Determine the (x, y) coordinate at the center of the cell enclosing the given text.  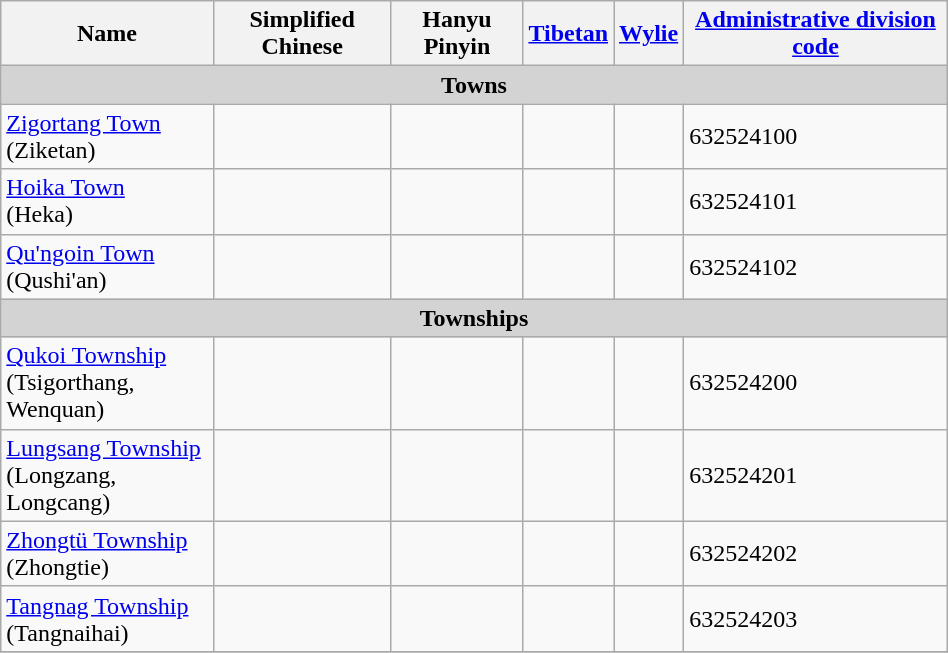
632524200 (816, 383)
Tangnag Township(Tangnaihai) (107, 618)
Lungsang Township(Longzang, Longcang) (107, 475)
Zigortang Town(Ziketan) (107, 136)
632524203 (816, 618)
632524100 (816, 136)
Simplified Chinese (302, 34)
Hanyu Pinyin (457, 34)
Hoika Town(Heka) (107, 202)
632524101 (816, 202)
Qu'ngoin Town(Qushi'an) (107, 266)
632524102 (816, 266)
Zhongtü Township(Zhongtie) (107, 554)
632524202 (816, 554)
Towns (474, 85)
Administrative division code (816, 34)
Wylie (649, 34)
Name (107, 34)
632524201 (816, 475)
Townships (474, 318)
Qukoi Township(Tsigorthang, Wenquan) (107, 383)
Tibetan (568, 34)
